From the cell containing the given text, extract its center point as (X, Y) coordinate. 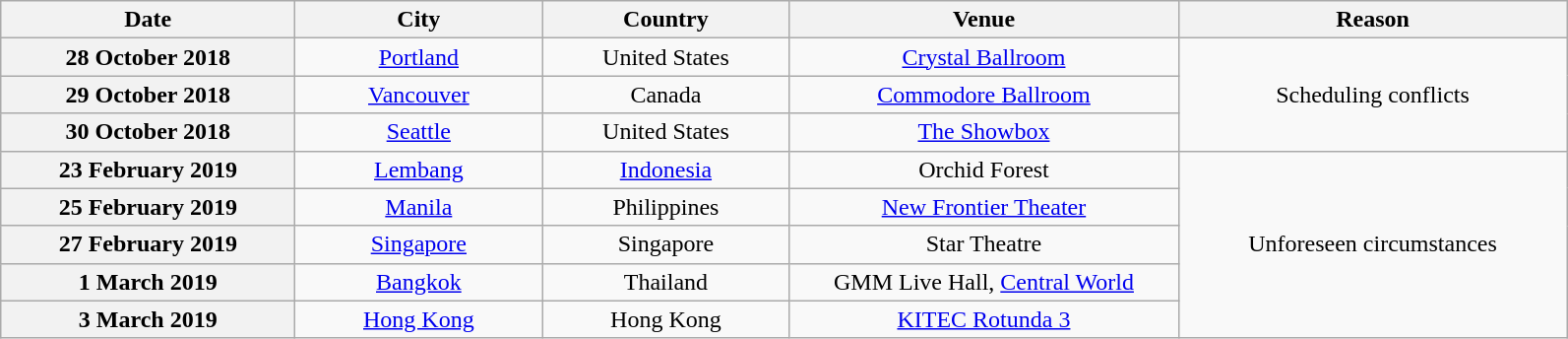
Orchid Forest (984, 169)
Scheduling conflicts (1372, 95)
City (419, 20)
Bangkok (419, 282)
Reason (1372, 20)
Seattle (419, 132)
New Frontier Theater (984, 207)
Indonesia (665, 169)
30 October 2018 (148, 132)
29 October 2018 (148, 95)
1 March 2019 (148, 282)
Lembang (419, 169)
Venue (984, 20)
27 February 2019 (148, 244)
23 February 2019 (148, 169)
Thailand (665, 282)
Unforeseen circumstances (1372, 244)
Country (665, 20)
The Showbox (984, 132)
Commodore Ballroom (984, 95)
25 February 2019 (148, 207)
Vancouver (419, 95)
Date (148, 20)
Portland (419, 57)
28 October 2018 (148, 57)
3 March 2019 (148, 319)
GMM Live Hall, Central World (984, 282)
Canada (665, 95)
Philippines (665, 207)
Star Theatre (984, 244)
Crystal Ballroom (984, 57)
Manila (419, 207)
KITEC Rotunda 3 (984, 319)
